Detect which cell encompasses the target text, then output its [x, y] center coordinate. 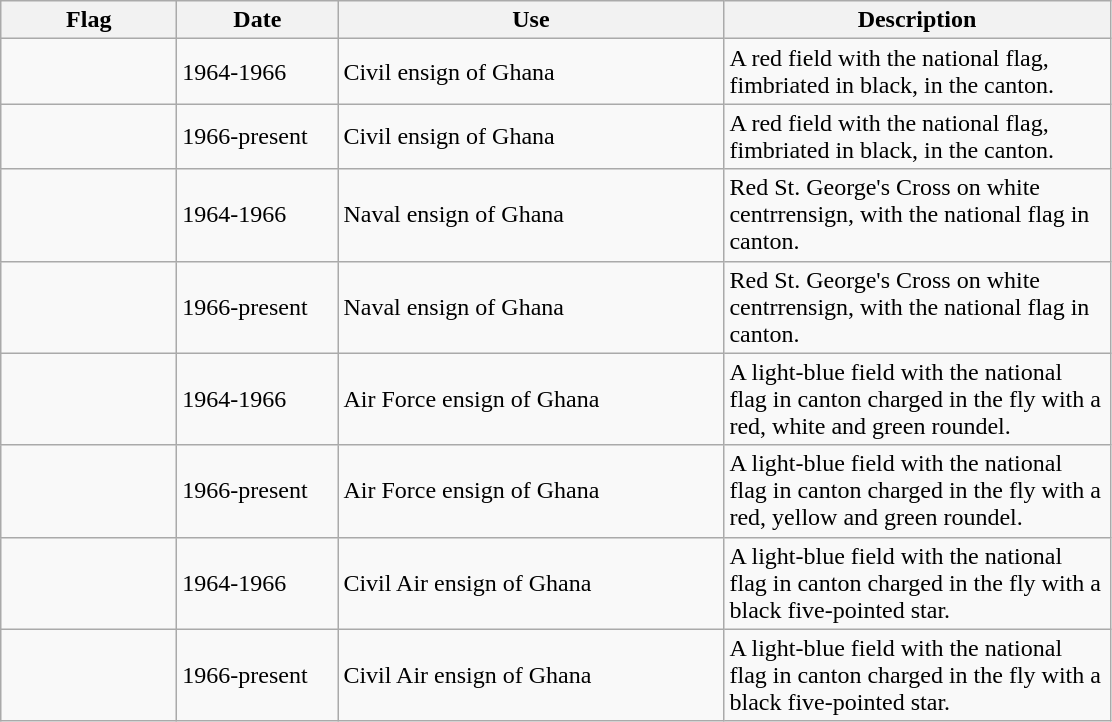
Use [531, 20]
Description [917, 20]
Flag [89, 20]
Date [258, 20]
A light-blue field with the national flag in canton charged in the fly with a red, white and green roundel. [917, 399]
A light-blue field with the national flag in canton charged in the fly with a red, yellow and green roundel. [917, 491]
